Capture the cell that displays the provided text and extract its (X, Y) central coordinate. 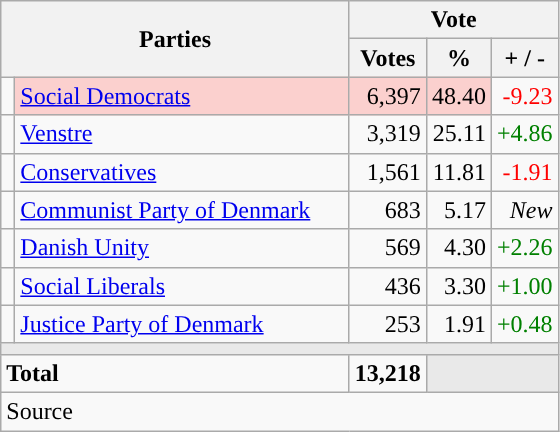
Total (176, 373)
Social Democrats (182, 96)
3.30 (458, 286)
3,319 (388, 134)
5.17 (458, 210)
253 (388, 324)
1,561 (388, 172)
436 (388, 286)
11.81 (458, 172)
25.11 (458, 134)
Social Liberals (182, 286)
New (524, 210)
+1.00 (524, 286)
-1.91 (524, 172)
Votes (388, 58)
Venstre (182, 134)
Conservatives (182, 172)
48.40 (458, 96)
Justice Party of Denmark (182, 324)
Danish Unity (182, 248)
-9.23 (524, 96)
569 (388, 248)
+2.26 (524, 248)
Vote (454, 20)
Parties (176, 39)
+ / - (524, 58)
683 (388, 210)
1.91 (458, 324)
13,218 (388, 373)
Source (280, 411)
Communist Party of Denmark (182, 210)
4.30 (458, 248)
% (458, 58)
+4.86 (524, 134)
+0.48 (524, 324)
6,397 (388, 96)
